Output the (X, Y) coordinate of the center of the cell containing the given text.  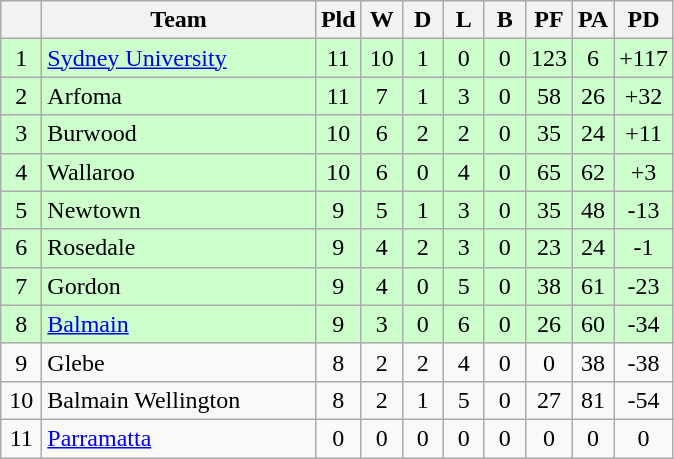
+32 (644, 96)
Team (179, 20)
-23 (644, 286)
58 (548, 96)
+11 (644, 134)
Arfoma (179, 96)
123 (548, 58)
-1 (644, 248)
PF (548, 20)
Gordon (179, 286)
+117 (644, 58)
+3 (644, 172)
81 (592, 400)
62 (592, 172)
60 (592, 324)
65 (548, 172)
Balmain (179, 324)
-54 (644, 400)
D (422, 20)
PA (592, 20)
27 (548, 400)
23 (548, 248)
-34 (644, 324)
Balmain Wellington (179, 400)
-38 (644, 362)
L (464, 20)
Parramatta (179, 438)
Pld (338, 20)
-13 (644, 210)
48 (592, 210)
Newtown (179, 210)
B (504, 20)
Glebe (179, 362)
W (382, 20)
Wallaroo (179, 172)
PD (644, 20)
Sydney University (179, 58)
Burwood (179, 134)
Rosedale (179, 248)
61 (592, 286)
